Search for the cell housing the specified text and yield its (X, Y) center coordinate. 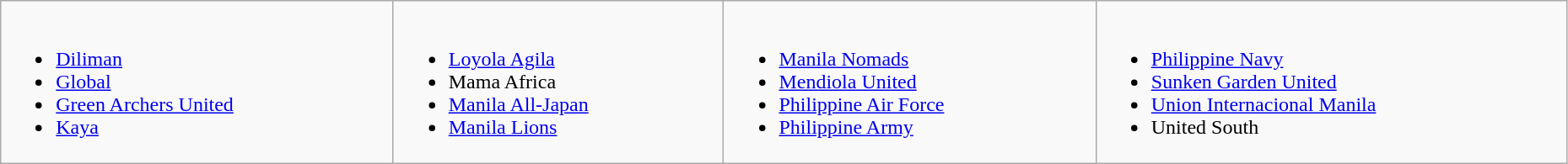
Philippine NavySunken Garden UnitedUnion Internacional ManilaUnited South (1331, 82)
Manila NomadsMendiola UnitedPhilippine Air ForcePhilippine Army (909, 82)
Loyola AgilaMama AfricaManila All-JapanManila Lions (558, 82)
DilimanGlobalGreen Archers UnitedKaya (197, 82)
